From the cell containing the given text, extract its center point as (x, y) coordinate. 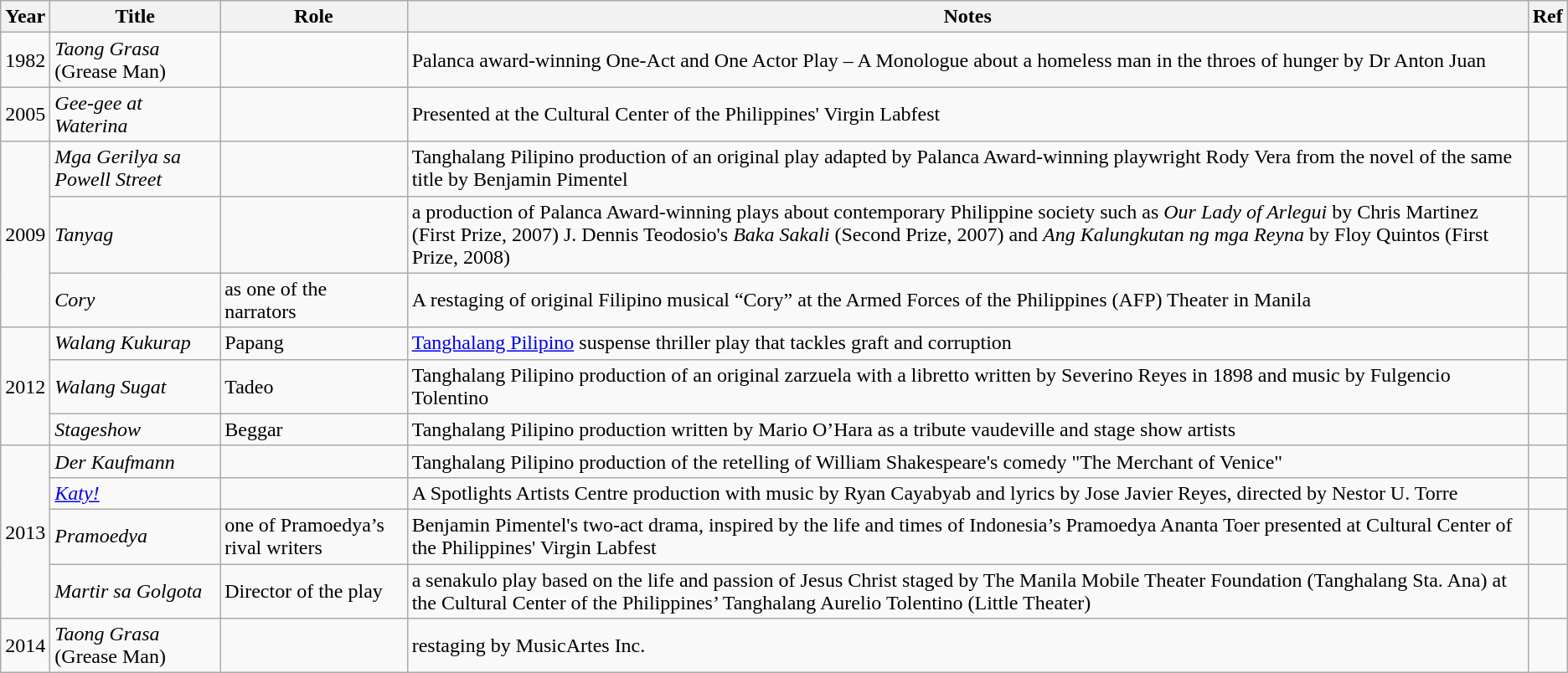
Tadeo (313, 387)
Ref (1548, 17)
Papang (313, 343)
1982 (25, 60)
2012 (25, 387)
Notes (967, 17)
Title (136, 17)
Tanghalang Pilipino production written by Mario O’Hara as a tribute vaudeville and stage show artists (967, 429)
2013 (25, 532)
restaging by MusicArtes Inc. (967, 646)
Martir sa Golgota (136, 591)
Palanca award-winning One-Act and One Actor Play – A Monologue about a homeless man in the throes of hunger by Dr Anton Juan (967, 60)
Stageshow (136, 429)
A Spotlights Artists Centre production with music by Ryan Cayabyab and lyrics by Jose Javier Reyes, directed by Nestor U. Torre (967, 493)
Walang Sugat (136, 387)
Walang Kukurap (136, 343)
one of Pramoedya’s rival writers (313, 536)
Tanghalang Pilipino production of the retelling of William Shakespeare's comedy "The Merchant of Venice" (967, 461)
Cory (136, 300)
Director of the play (313, 591)
Presented at the Cultural Center of the Philippines' Virgin Labfest (967, 114)
Beggar (313, 429)
Tanghalang Pilipino suspense thriller play that tackles graft and corruption (967, 343)
Mga Gerilya sa Powell Street (136, 169)
Katy! (136, 493)
Year (25, 17)
Pramoedya (136, 536)
A restaging of original Filipino musical “Cory” at the Armed Forces of the Philippines (AFP) Theater in Manila (967, 300)
2005 (25, 114)
Gee-gee at Waterina (136, 114)
2014 (25, 646)
as one of the narrators (313, 300)
2009 (25, 234)
Tanghalang Pilipino production of an original zarzuela with a libretto written by Severino Reyes in 1898 and music by Fulgencio Tolentino (967, 387)
Der Kaufmann (136, 461)
Role (313, 17)
Tanyag (136, 234)
